Output the (x, y) coordinate of the center of the cell containing the given text.  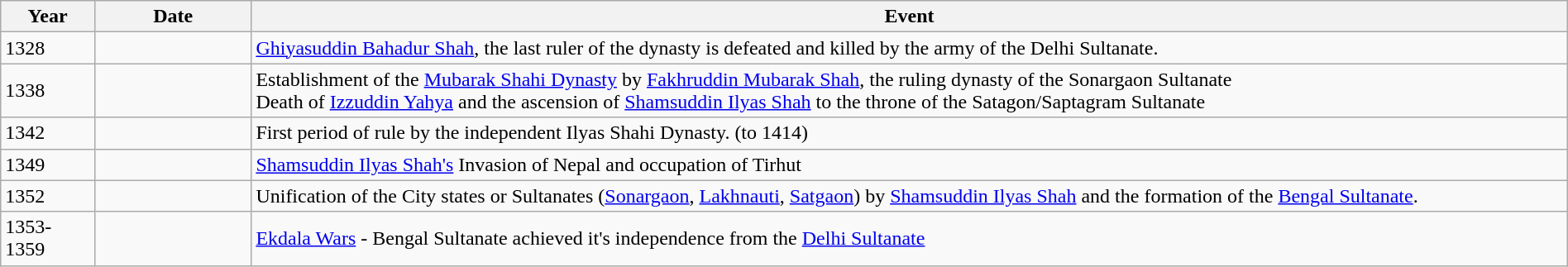
Ghiyasuddin Bahadur Shah, the last ruler of the dynasty is defeated and killed by the army of the Delhi Sultanate. (910, 48)
Date (172, 17)
Unification of the City states or Sultanates (Sonargaon, Lakhnauti, Satgaon) by Shamsuddin Ilyas Shah and the formation of the Bengal Sultanate. (910, 196)
1338 (48, 91)
Ekdala Wars - Bengal Sultanate achieved it's independence from the Delhi Sultanate (910, 238)
Event (910, 17)
1352 (48, 196)
Year (48, 17)
1349 (48, 164)
1353-1359 (48, 238)
1342 (48, 133)
First period of rule by the independent Ilyas Shahi Dynasty. (to 1414) (910, 133)
1328 (48, 48)
Shamsuddin Ilyas Shah's Invasion of Nepal and occupation of Tirhut (910, 164)
